Return (X, Y) of the center of cell containing provided text 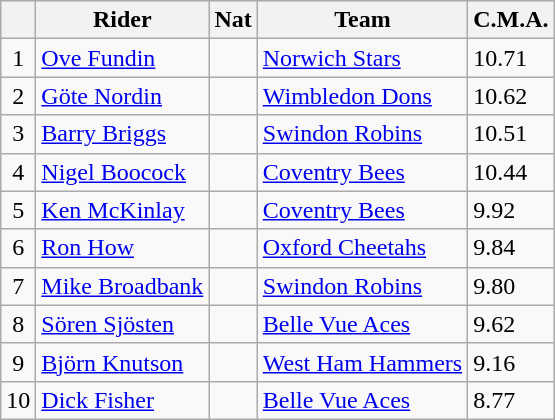
10.51 (511, 134)
10.44 (511, 172)
9.62 (511, 324)
Dick Fisher (122, 400)
9.92 (511, 210)
10 (18, 400)
Nigel Boocock (122, 172)
Ron How (122, 248)
7 (18, 286)
8.77 (511, 400)
Göte Nordin (122, 96)
5 (18, 210)
1 (18, 58)
Sören Sjösten (122, 324)
8 (18, 324)
4 (18, 172)
3 (18, 134)
6 (18, 248)
Team (362, 20)
9 (18, 362)
Rider (122, 20)
2 (18, 96)
C.M.A. (511, 20)
Nat (233, 20)
Norwich Stars (362, 58)
9.84 (511, 248)
9.80 (511, 286)
10.71 (511, 58)
10.62 (511, 96)
West Ham Hammers (362, 362)
Ken McKinlay (122, 210)
Ove Fundin (122, 58)
Barry Briggs (122, 134)
Oxford Cheetahs (362, 248)
9.16 (511, 362)
Mike Broadbank (122, 286)
Björn Knutson (122, 362)
Wimbledon Dons (362, 96)
